Return the [X, Y] coordinate for the center point of the cell that contains the specified text.  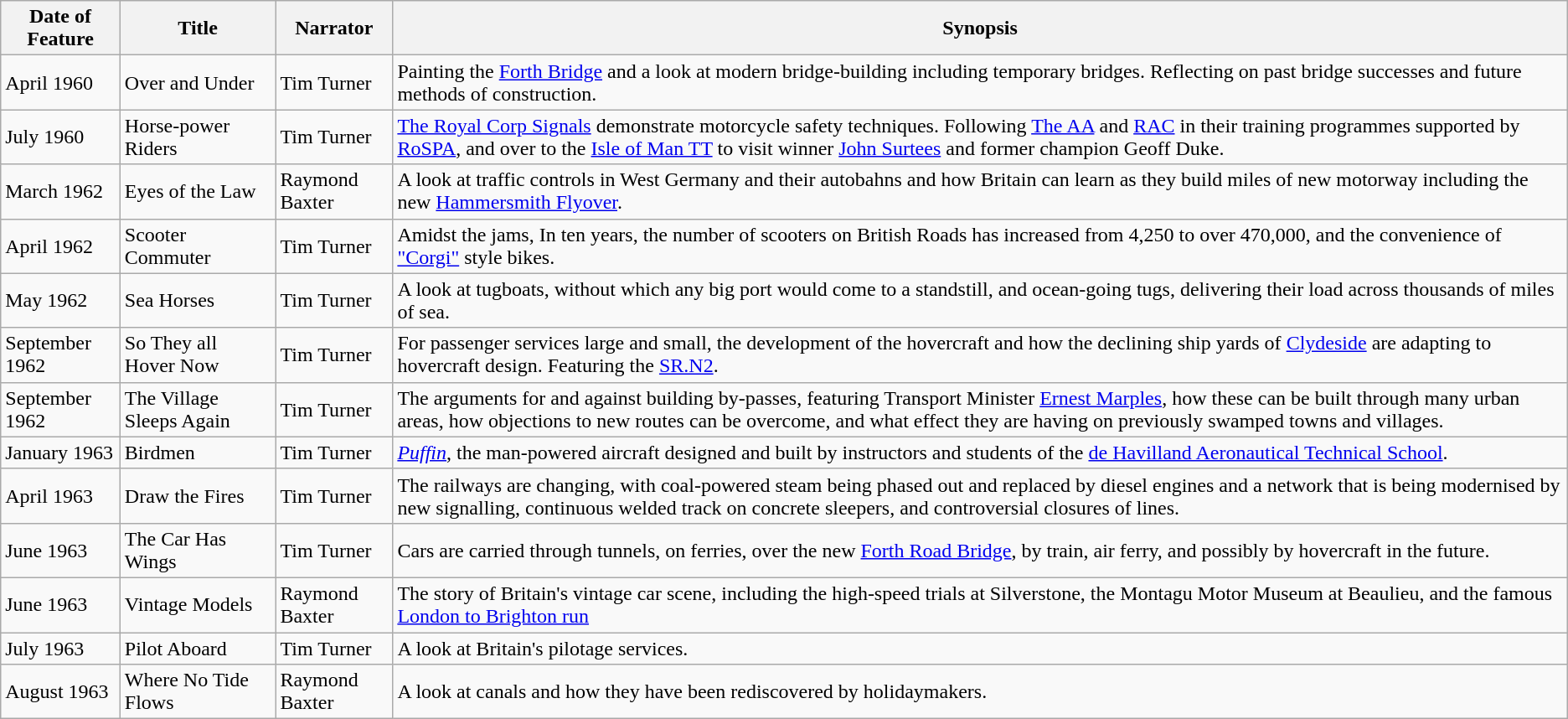
April 1960 [60, 82]
Scooter Commuter [198, 246]
Puffin, the man-powered aircraft designed and built by instructors and students of the de Havilland Aeronautical Technical School. [980, 453]
July 1963 [60, 648]
March 1962 [60, 191]
The Car Has Wings [198, 550]
Over and Under [198, 82]
Cars are carried through tunnels, on ferries, over the new Forth Road Bridge, by train, air ferry, and possibly by hovercraft in the future. [980, 550]
Vintage Models [198, 605]
July 1960 [60, 137]
A look at Britain's pilotage services. [980, 648]
Narrator [334, 28]
So They all Hover Now [198, 355]
Date of Feature [60, 28]
Birdmen [198, 453]
The Village Sleeps Again [198, 409]
August 1963 [60, 692]
Where No Tide Flows [198, 692]
April 1962 [60, 246]
Title [198, 28]
A look at canals and how they have been rediscovered by holidaymakers. [980, 692]
Synopsis [980, 28]
May 1962 [60, 300]
Draw the Fires [198, 496]
Sea Horses [198, 300]
Pilot Aboard [198, 648]
January 1963 [60, 453]
Horse-power Riders [198, 137]
April 1963 [60, 496]
Eyes of the Law [198, 191]
